From the cell containing the given text, extract its center point as [X, Y] coordinate. 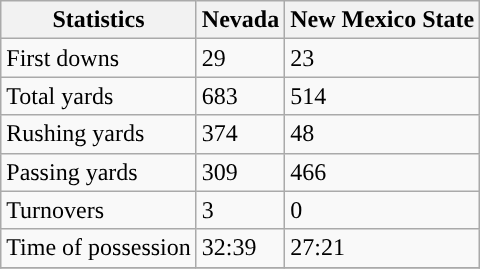
374 [240, 134]
29 [240, 58]
Nevada [240, 20]
3 [240, 210]
New Mexico State [382, 20]
23 [382, 58]
309 [240, 172]
Statistics [99, 20]
683 [240, 96]
32:39 [240, 248]
Rushing yards [99, 134]
Time of possession [99, 248]
Total yards [99, 96]
27:21 [382, 248]
48 [382, 134]
Passing yards [99, 172]
0 [382, 210]
Turnovers [99, 210]
514 [382, 96]
466 [382, 172]
First downs [99, 58]
